For the text-containing cell, return its midpoint in (X, Y) coordinate format. 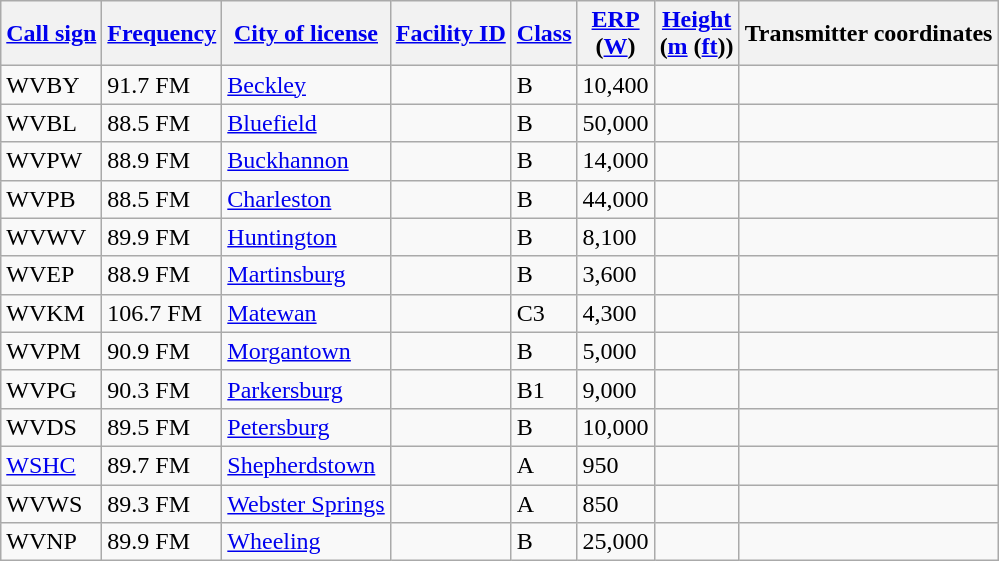
9,000 (616, 389)
Facility ID (450, 34)
850 (616, 503)
8,100 (616, 237)
Martinsburg (306, 275)
4,300 (616, 313)
Huntington (306, 237)
Bluefield (306, 123)
WVNP (52, 542)
50,000 (616, 123)
90.3 FM (162, 389)
90.9 FM (162, 351)
89.5 FM (162, 427)
WSHC (52, 465)
89.3 FM (162, 503)
C3 (544, 313)
WVPW (52, 161)
Transmitter coordinates (868, 34)
WVWV (52, 237)
950 (616, 465)
Frequency (162, 34)
Beckley (306, 85)
Morgantown (306, 351)
Buckhannon (306, 161)
Height(m (ft)) (696, 34)
91.7 FM (162, 85)
10,400 (616, 85)
14,000 (616, 161)
Webster Springs (306, 503)
Wheeling (306, 542)
ERP(W) (616, 34)
Matewan (306, 313)
WVBY (52, 85)
89.7 FM (162, 465)
Petersburg (306, 427)
44,000 (616, 199)
WVPM (52, 351)
3,600 (616, 275)
WVEP (52, 275)
Class (544, 34)
B1 (544, 389)
10,000 (616, 427)
Charleston (306, 199)
25,000 (616, 542)
WVPG (52, 389)
Parkersburg (306, 389)
City of license (306, 34)
Call sign (52, 34)
WVBL (52, 123)
WVKM (52, 313)
WVWS (52, 503)
Shepherdstown (306, 465)
WVDS (52, 427)
WVPB (52, 199)
106.7 FM (162, 313)
5,000 (616, 351)
